Return (x, y) of the center of cell containing provided text 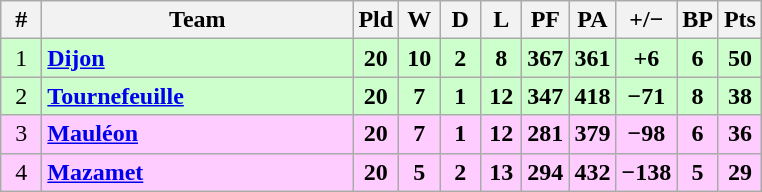
367 (546, 58)
10 (420, 58)
+/− (646, 20)
D (460, 20)
Team (198, 20)
W (420, 20)
347 (546, 96)
Tournefeuille (198, 96)
13 (502, 172)
−138 (646, 172)
38 (740, 96)
3 (22, 134)
L (502, 20)
−98 (646, 134)
# (22, 20)
418 (592, 96)
432 (592, 172)
PF (546, 20)
Pld (376, 20)
361 (592, 58)
+6 (646, 58)
Pts (740, 20)
29 (740, 172)
50 (740, 58)
281 (546, 134)
294 (546, 172)
36 (740, 134)
Dijon (198, 58)
Mauléon (198, 134)
Mazamet (198, 172)
PA (592, 20)
379 (592, 134)
BP (698, 20)
4 (22, 172)
−71 (646, 96)
